Search for the cell housing the specified text and yield its (x, y) center coordinate. 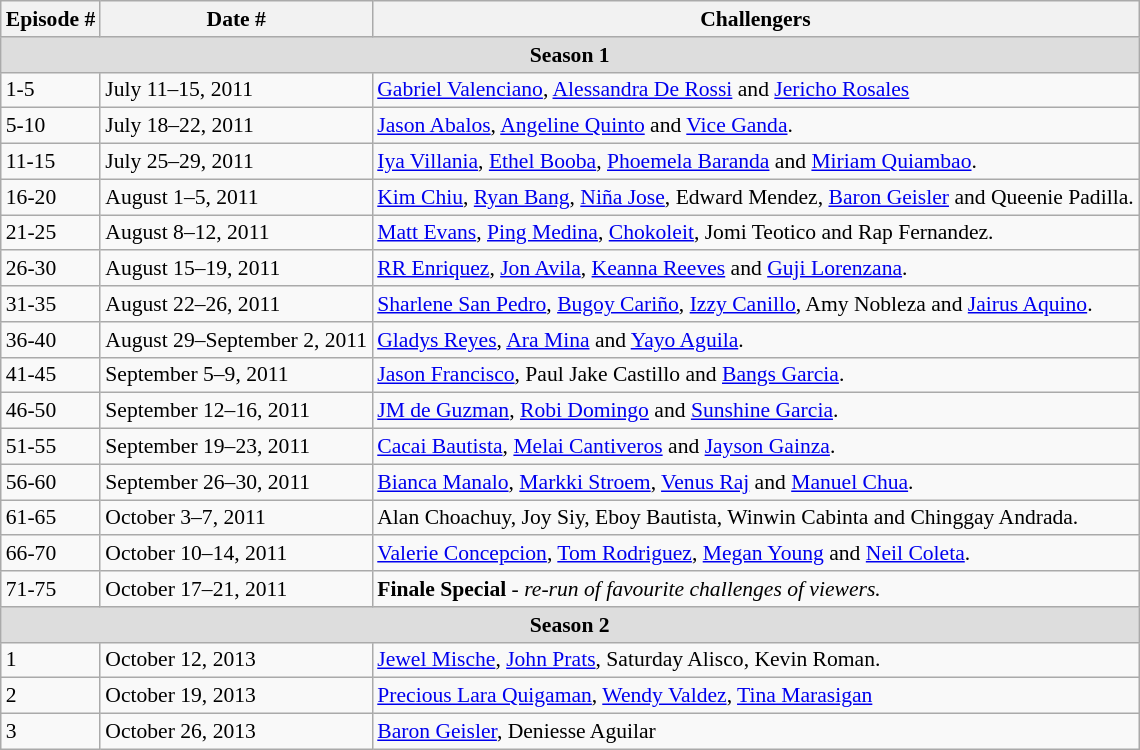
Date # (236, 19)
Cacai Bautista, Melai Cantiveros and Jayson Gainza. (755, 447)
2 (51, 696)
August 29–September 2, 2011 (236, 340)
July 11–15, 2011 (236, 90)
Season 2 (570, 625)
Kim Chiu, Ryan Bang, Niña Jose, Edward Mendez, Baron Geisler and Queenie Padilla. (755, 197)
21-25 (51, 233)
October 17–21, 2011 (236, 589)
46-50 (51, 411)
July 25–29, 2011 (236, 162)
October 19, 2013 (236, 696)
October 3–7, 2011 (236, 518)
Episode # (51, 19)
5-10 (51, 126)
September 12–16, 2011 (236, 411)
JM de Guzman, Robi Domingo and Sunshine Garcia. (755, 411)
Bianca Manalo, Markki Stroem, Venus Raj and Manuel Chua. (755, 482)
31-35 (51, 304)
August 8–12, 2011 (236, 233)
61-65 (51, 518)
56-60 (51, 482)
September 19–23, 2011 (236, 447)
Gladys Reyes, Ara Mina and Yayo Aguila. (755, 340)
3 (51, 732)
1-5 (51, 90)
41-45 (51, 375)
36-40 (51, 340)
71-75 (51, 589)
September 5–9, 2011 (236, 375)
Alan Choachuy, Joy Siy, Eboy Bautista, Winwin Cabinta and Chinggay Andrada. (755, 518)
August 1–5, 2011 (236, 197)
26-30 (51, 269)
Jason Francisco, Paul Jake Castillo and Bangs Garcia. (755, 375)
August 22–26, 2011 (236, 304)
Sharlene San Pedro, Bugoy Cariño, Izzy Canillo, Amy Nobleza and Jairus Aquino. (755, 304)
Valerie Concepcion, Tom Rodriguez, Megan Young and Neil Coleta. (755, 554)
1 (51, 660)
Iya Villania, Ethel Booba, Phoemela Baranda and Miriam Quiambao. (755, 162)
Matt Evans, Ping Medina, Chokoleit, Jomi Teotico and Rap Fernandez. (755, 233)
October 26, 2013 (236, 732)
Finale Special - re-run of favourite challenges of viewers. (755, 589)
September 26–30, 2011 (236, 482)
16-20 (51, 197)
Jason Abalos, Angeline Quinto and Vice Ganda. (755, 126)
Precious Lara Quigaman, Wendy Valdez, Tina Marasigan (755, 696)
51-55 (51, 447)
Season 1 (570, 55)
July 18–22, 2011 (236, 126)
August 15–19, 2011 (236, 269)
66-70 (51, 554)
Challengers (755, 19)
October 12, 2013 (236, 660)
Baron Geisler, Deniesse Aguilar (755, 732)
Jewel Mische, John Prats, Saturday Alisco, Kevin Roman. (755, 660)
RR Enriquez, Jon Avila, Keanna Reeves and Guji Lorenzana. (755, 269)
October 10–14, 2011 (236, 554)
Gabriel Valenciano, Alessandra De Rossi and Jericho Rosales (755, 90)
11-15 (51, 162)
